Output the (x, y) coordinate of the center of the cell containing the given text.  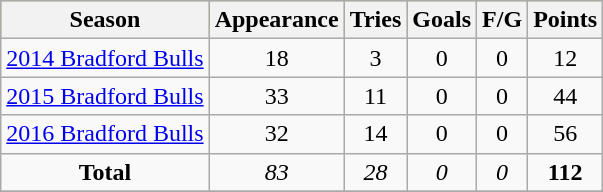
56 (566, 134)
12 (566, 58)
2016 Bradford Bulls (105, 134)
Appearance (276, 20)
33 (276, 96)
18 (276, 58)
F/G (502, 20)
44 (566, 96)
3 (376, 58)
2014 Bradford Bulls (105, 58)
28 (376, 172)
14 (376, 134)
83 (276, 172)
Season (105, 20)
11 (376, 96)
Goals (442, 20)
Points (566, 20)
Total (105, 172)
112 (566, 172)
Tries (376, 20)
2015 Bradford Bulls (105, 96)
32 (276, 134)
